Find where the given text appears and provide that cell's center as (x, y) coordinate. 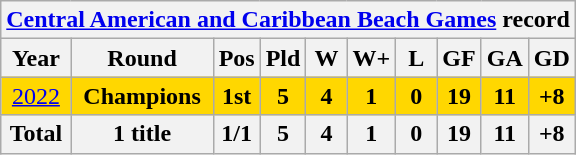
1 title (142, 134)
1st (236, 96)
Pos (236, 58)
Champions (142, 96)
GD (552, 58)
2022 (36, 96)
GA (504, 58)
1/1 (236, 134)
Central American and Caribbean Beach Games record (288, 20)
L (416, 58)
W+ (372, 58)
Total (36, 134)
Year (36, 58)
GF (459, 58)
Round (142, 58)
Pld (283, 58)
W (326, 58)
